Detect which cell encompasses the target text, then output its (X, Y) center coordinate. 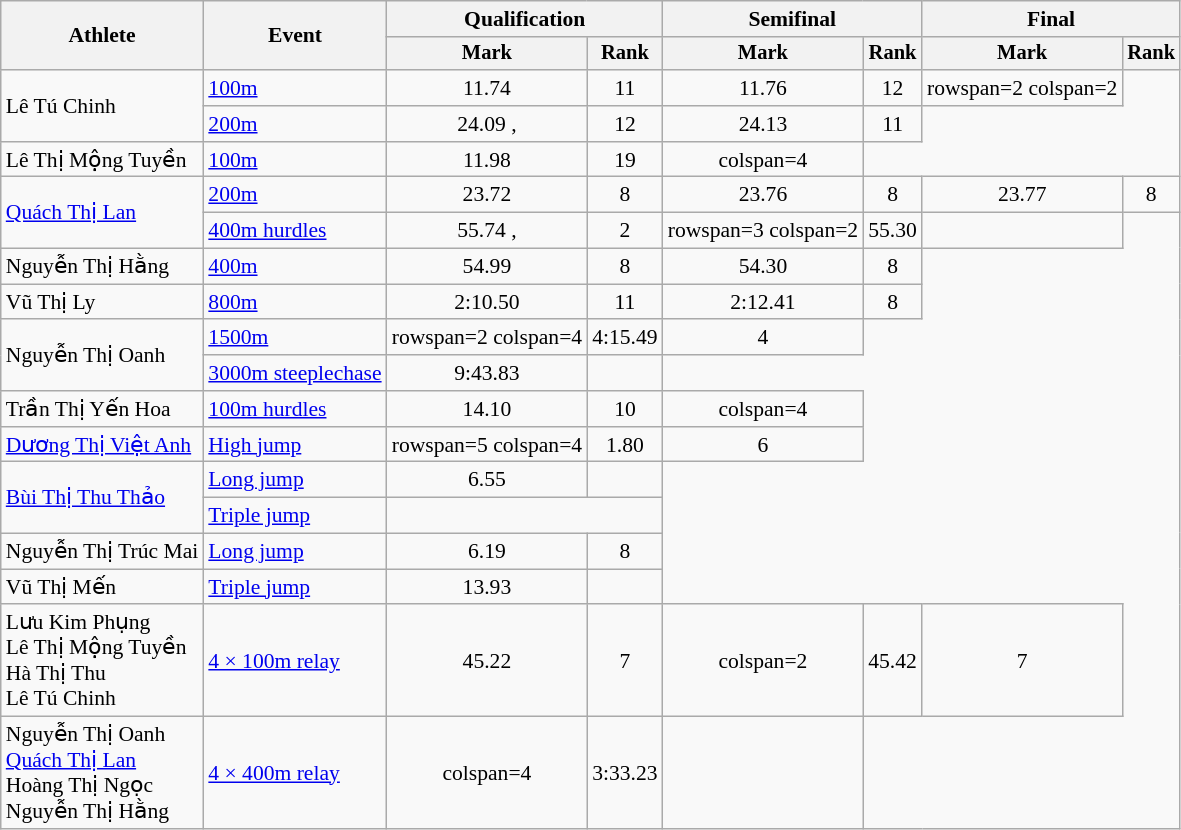
2:10.50 (488, 302)
54.99 (488, 267)
2:12.41 (764, 302)
45.42 (892, 661)
400m (294, 267)
55.74 , (488, 231)
Vũ Thị Ly (102, 302)
45.22 (488, 661)
1500m (294, 338)
10 (624, 409)
Event (294, 36)
Lê Thị Mộng Tuyền (102, 160)
Final (1051, 19)
2 (624, 231)
3:33.23 (624, 773)
Semifinal (792, 19)
6.19 (488, 552)
11.76 (764, 88)
4 (764, 338)
Nguyễn Thị OanhQuách Thị LanHoàng Thị NgọcNguyễn Thị Hằng (102, 773)
14.10 (488, 409)
400m hurdles (294, 231)
Bùi Thị Thu Thảo (102, 498)
Dương Thị Việt Anh (102, 445)
24.09 , (488, 124)
Athlete (102, 36)
4 × 400m relay (294, 773)
54.30 (764, 267)
13.93 (488, 587)
23.76 (764, 195)
6.55 (488, 480)
Nguyễn Thị Trúc Mai (102, 552)
23.72 (488, 195)
Nguyễn Thị Hằng (102, 267)
4:15.49 (624, 338)
3000m steeplechase (294, 373)
rowspan=3 colspan=2 (764, 231)
Vũ Thị Mến (102, 587)
800m (294, 302)
23.77 (1022, 195)
Qualification (525, 19)
rowspan=5 colspan=4 (488, 445)
1.80 (624, 445)
9:43.83 (488, 373)
rowspan=2 colspan=4 (488, 338)
6 (764, 445)
11.74 (488, 88)
4 × 100m relay (294, 661)
100m hurdles (294, 409)
Quách Thị Lan (102, 212)
24.13 (764, 124)
colspan=2 (764, 661)
Lê Tú Chinh (102, 106)
rowspan=2 colspan=2 (1022, 88)
Lưu Kim PhụngLê Thị Mộng TuyềnHà Thị ThuLê Tú Chinh (102, 661)
19 (624, 160)
11.98 (488, 160)
Trần Thị Yến Hoa (102, 409)
55.30 (892, 231)
Nguyễn Thị Oanh (102, 356)
High jump (294, 445)
